Search for the cell housing the specified text and yield its (X, Y) center coordinate. 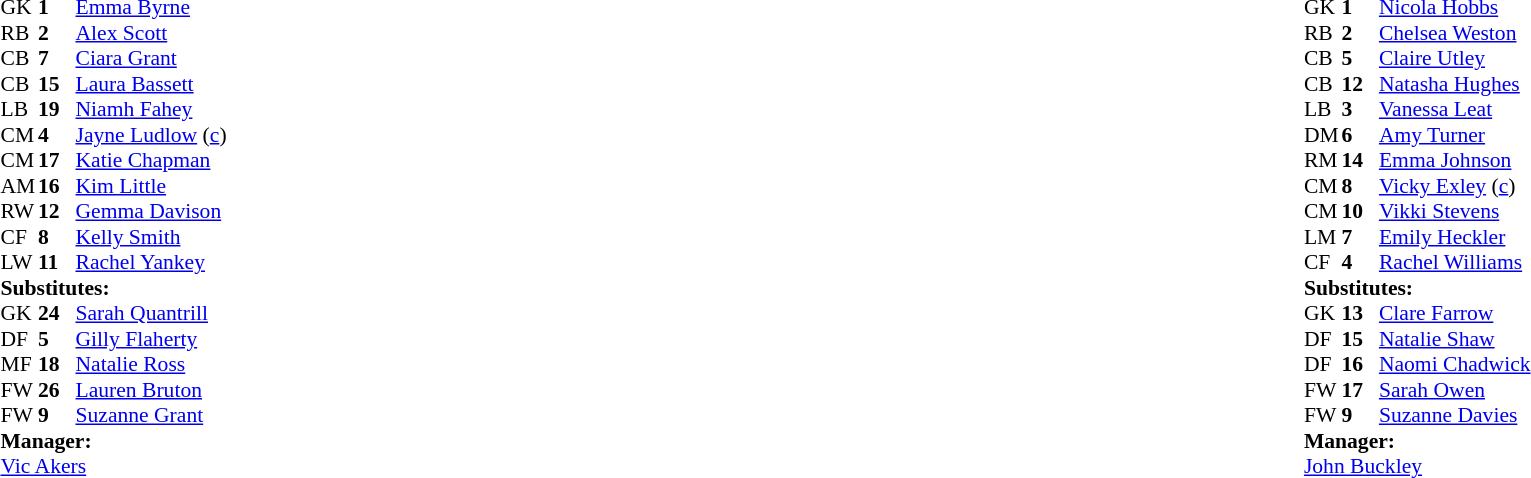
Suzanne Grant (152, 415)
Alex Scott (152, 33)
10 (1360, 211)
Naomi Chadwick (1455, 365)
MF (19, 365)
13 (1360, 313)
Kim Little (152, 186)
Gemma Davison (152, 211)
Sarah Quantrill (152, 313)
Laura Bassett (152, 84)
LM (1323, 237)
Chelsea Weston (1455, 33)
Claire Utley (1455, 59)
Gilly Flaherty (152, 339)
Ciara Grant (152, 59)
3 (1360, 109)
6 (1360, 135)
18 (57, 365)
Suzanne Davies (1455, 415)
Rachel Yankey (152, 263)
RW (19, 211)
Natasha Hughes (1455, 84)
Jayne Ludlow (c) (152, 135)
14 (1360, 161)
Lauren Bruton (152, 390)
26 (57, 390)
11 (57, 263)
RM (1323, 161)
Sarah Owen (1455, 390)
LW (19, 263)
Emma Johnson (1455, 161)
Kelly Smith (152, 237)
AM (19, 186)
Vicky Exley (c) (1455, 186)
Rachel Williams (1455, 263)
19 (57, 109)
Clare Farrow (1455, 313)
Natalie Ross (152, 365)
DM (1323, 135)
Amy Turner (1455, 135)
Vikki Stevens (1455, 211)
Vanessa Leat (1455, 109)
Emily Heckler (1455, 237)
Niamh Fahey (152, 109)
Katie Chapman (152, 161)
24 (57, 313)
Natalie Shaw (1455, 339)
